Determine the (x, y) coordinate at the center of the cell enclosing the given text.  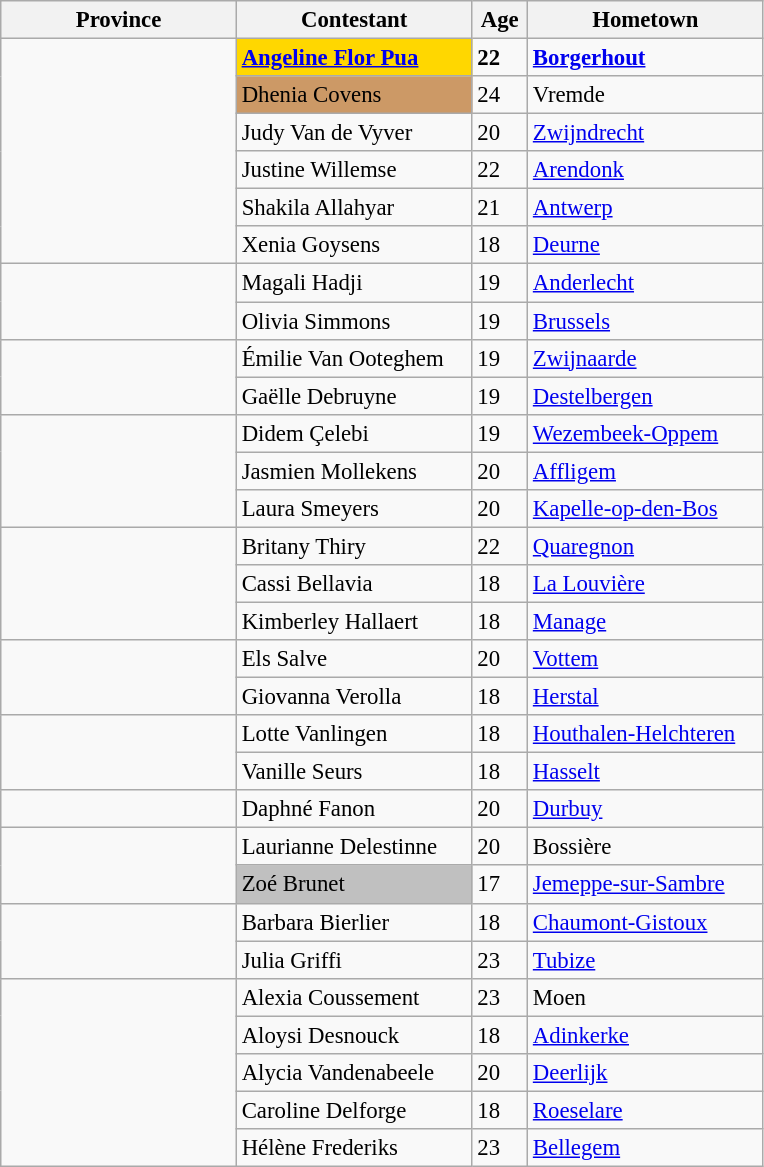
Tubize (646, 960)
Brussels (646, 321)
Contestant (354, 20)
La Louvière (646, 584)
17 (500, 885)
Bellegem (646, 1148)
Zoé Brunet (354, 885)
Kimberley Hallaert (354, 621)
Moen (646, 997)
24 (500, 95)
Julia Griffi (354, 960)
Adinkerke (646, 1035)
Bossière (646, 847)
Magali Hadji (354, 283)
Olivia Simmons (354, 321)
Jemeppe-sur-Sambre (646, 885)
Age (500, 20)
Giovanna Verolla (354, 697)
Aloysi Desnouck (354, 1035)
Gaëlle Debruyne (354, 396)
Xenia Goysens (354, 245)
Durbuy (646, 809)
Houthalen-Helchteren (646, 734)
Anderlecht (646, 283)
Vanille Seurs (354, 772)
Alycia Vandenabeele (354, 1073)
Borgerhout (646, 58)
Deerlijk (646, 1073)
Angeline Flor Pua (354, 58)
Jasmien Mollekens (354, 471)
Affligem (646, 471)
Herstal (646, 697)
Antwerp (646, 208)
Didem Çelebi (354, 433)
Dhenia Covens (354, 95)
Barbara Bierlier (354, 922)
Laura Smeyers (354, 509)
Quaregnon (646, 546)
Destelbergen (646, 396)
Province (119, 20)
Shakila Allahyar (354, 208)
Hasselt (646, 772)
Daphné Fanon (354, 809)
Hélène Frederiks (354, 1148)
Caroline Delforge (354, 1110)
Zwijnaarde (646, 358)
Kapelle-op-den-Bos (646, 509)
Vottem (646, 659)
Vremde (646, 95)
Judy Van de Vyver (354, 133)
Laurianne Delestinne (354, 847)
Els Salve (354, 659)
Justine Willemse (354, 170)
Deurne (646, 245)
Zwijndrecht (646, 133)
21 (500, 208)
Britany Thiry (354, 546)
Roeselare (646, 1110)
Arendonk (646, 170)
Hometown (646, 20)
Wezembeek-Oppem (646, 433)
Lotte Vanlingen (354, 734)
Manage (646, 621)
Chaumont-Gistoux (646, 922)
Alexia Coussement (354, 997)
Cassi Bellavia (354, 584)
Émilie Van Ooteghem (354, 358)
